Detect which cell encompasses the target text, then output its (x, y) center coordinate. 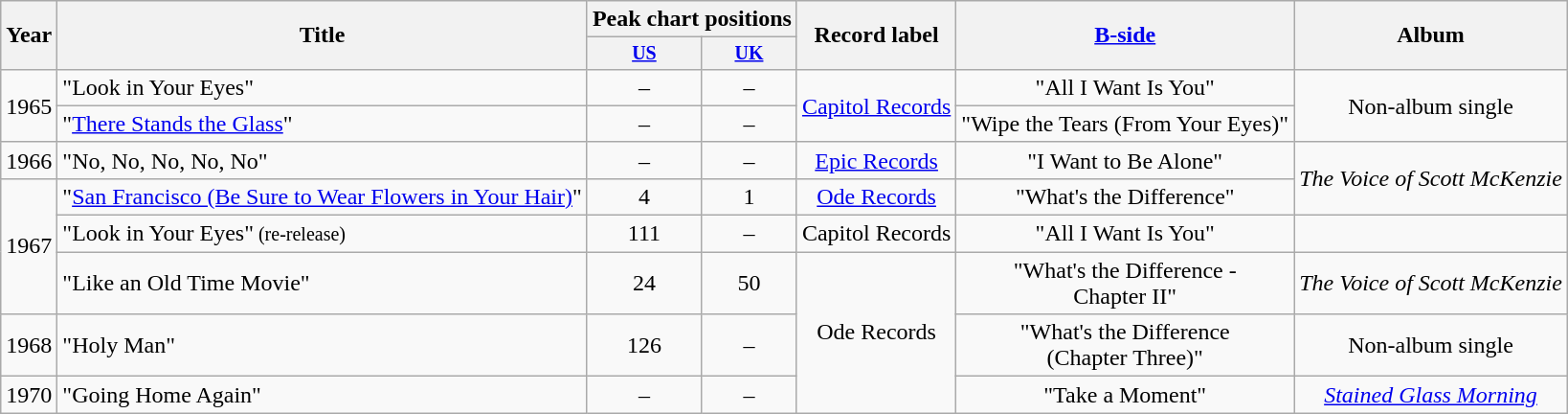
"Look in Your Eyes" (re-release) (323, 234)
1970 (29, 395)
4 (643, 196)
24 (643, 284)
"No, No, No, No, No" (323, 160)
50 (749, 284)
1966 (29, 160)
Epic Records (876, 160)
"What's the Difference - Chapter II" (1126, 284)
1968 (29, 345)
"San Francisco (Be Sure to Wear Flowers in Your Hair)" (323, 196)
Year (29, 35)
1967 (29, 245)
"Going Home Again" (323, 395)
"Like an Old Time Movie" (323, 284)
"Wipe the Tears (From Your Eyes)" (1126, 124)
Title (323, 35)
Stained Glass Morning (1431, 395)
"What's the Difference" (1126, 196)
1965 (29, 105)
"I Want to Be Alone" (1126, 160)
"What's the Difference (Chapter Three)" (1126, 345)
US (643, 54)
Peak chart positions (691, 19)
111 (643, 234)
B-side (1126, 35)
Record label (876, 35)
"There Stands the Glass" (323, 124)
126 (643, 345)
1 (749, 196)
Album (1431, 35)
"Look in Your Eyes" (323, 87)
"Take a Moment" (1126, 395)
UK (749, 54)
"Holy Man" (323, 345)
